Detect which cell encompasses the target text, then output its [x, y] center coordinate. 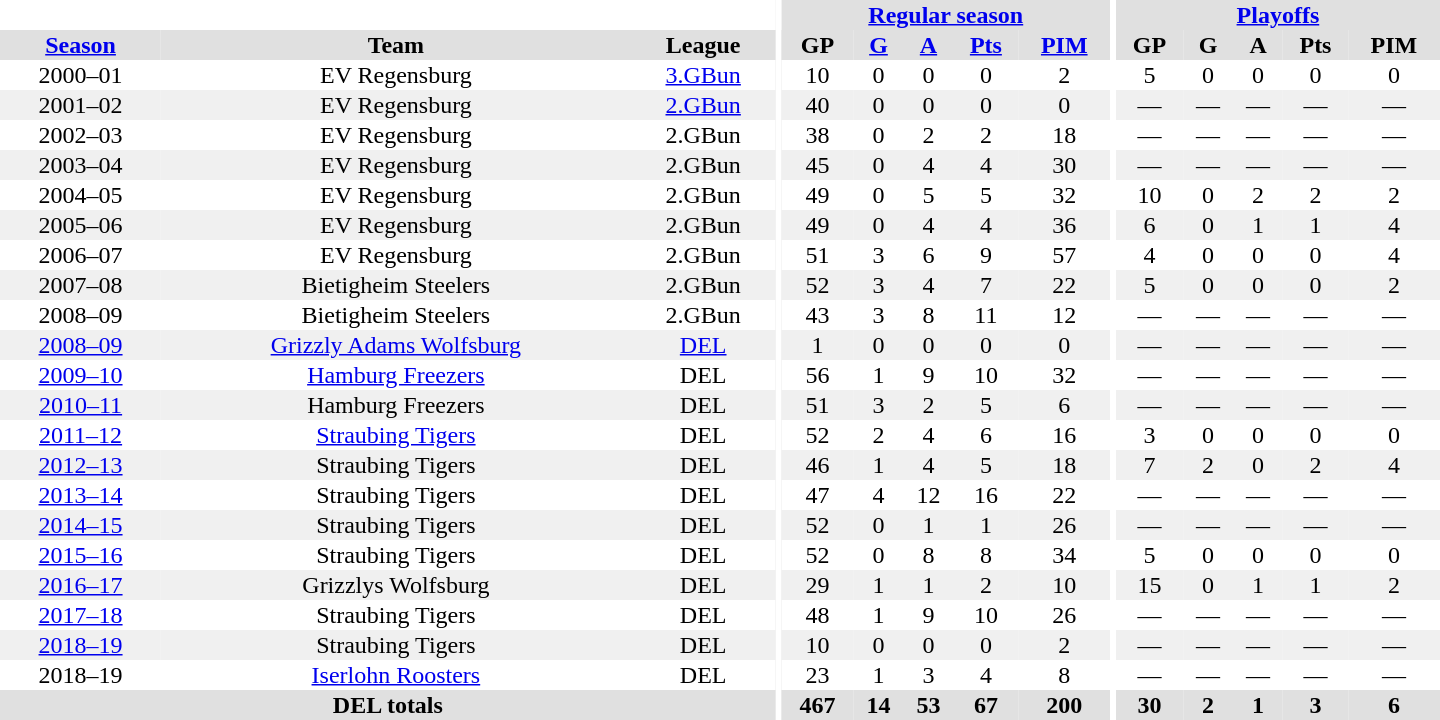
467 [817, 705]
48 [817, 615]
14 [879, 705]
11 [986, 315]
2001–02 [80, 105]
200 [1064, 705]
Season [80, 45]
57 [1064, 255]
38 [817, 135]
53 [928, 705]
2015–16 [80, 555]
2005–06 [80, 225]
43 [817, 315]
2011–12 [80, 435]
3.GBun [704, 75]
Iserlohn Roosters [396, 675]
34 [1064, 555]
League [704, 45]
47 [817, 495]
DEL totals [388, 705]
67 [986, 705]
56 [817, 375]
Team [396, 45]
2000–01 [80, 75]
Grizzly Adams Wolfsburg [396, 345]
2012–13 [80, 465]
Playoffs [1278, 15]
2016–17 [80, 585]
15 [1150, 585]
45 [817, 165]
Regular season [946, 15]
46 [817, 465]
40 [817, 105]
2009–10 [80, 375]
2010–11 [80, 405]
2003–04 [80, 165]
23 [817, 675]
29 [817, 585]
2007–08 [80, 285]
2004–05 [80, 195]
Grizzlys Wolfsburg [396, 585]
2006–07 [80, 255]
2002–03 [80, 135]
2017–18 [80, 615]
2013–14 [80, 495]
2014–15 [80, 525]
36 [1064, 225]
